Detect which cell encompasses the target text, then output its [x, y] center coordinate. 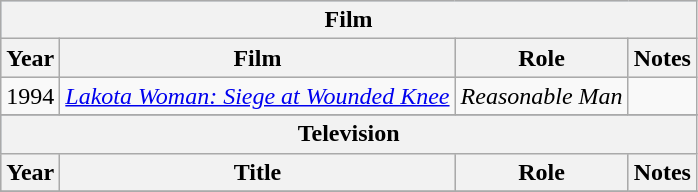
Television [349, 134]
Reasonable Man [542, 96]
1994 [30, 96]
Title [258, 172]
Lakota Woman: Siege at Wounded Knee [258, 96]
